Capture the cell that displays the provided text and extract its (x, y) central coordinate. 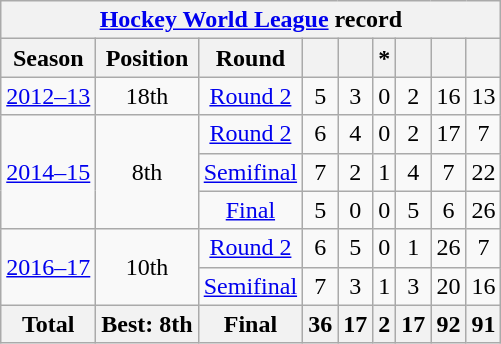
2012–13 (48, 96)
Season (48, 58)
Best: 8th (147, 324)
22 (484, 172)
13 (484, 96)
Round (250, 58)
2016–17 (48, 267)
36 (320, 324)
92 (448, 324)
8th (147, 172)
91 (484, 324)
Position (147, 58)
Hockey World League record (251, 20)
* (384, 58)
Total (48, 324)
18th (147, 96)
10th (147, 267)
20 (448, 286)
2014–15 (48, 172)
